Extract the [X, Y] coordinate from the center of the cell holding the provided text.  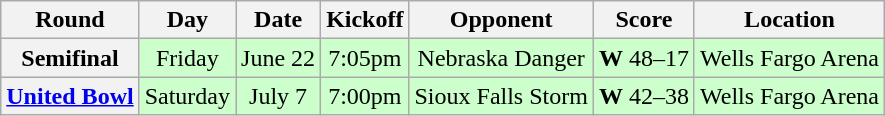
Location [789, 20]
W 48–17 [644, 58]
United Bowl [70, 96]
Nebraska Danger [501, 58]
Opponent [501, 20]
7:05pm [365, 58]
W 42–38 [644, 96]
Date [278, 20]
Score [644, 20]
Semifinal [70, 58]
Friday [187, 58]
June 22 [278, 58]
Saturday [187, 96]
July 7 [278, 96]
7:00pm [365, 96]
Kickoff [365, 20]
Sioux Falls Storm [501, 96]
Round [70, 20]
Day [187, 20]
